Extract the [X, Y] coordinate from the center of the cell holding the provided text.  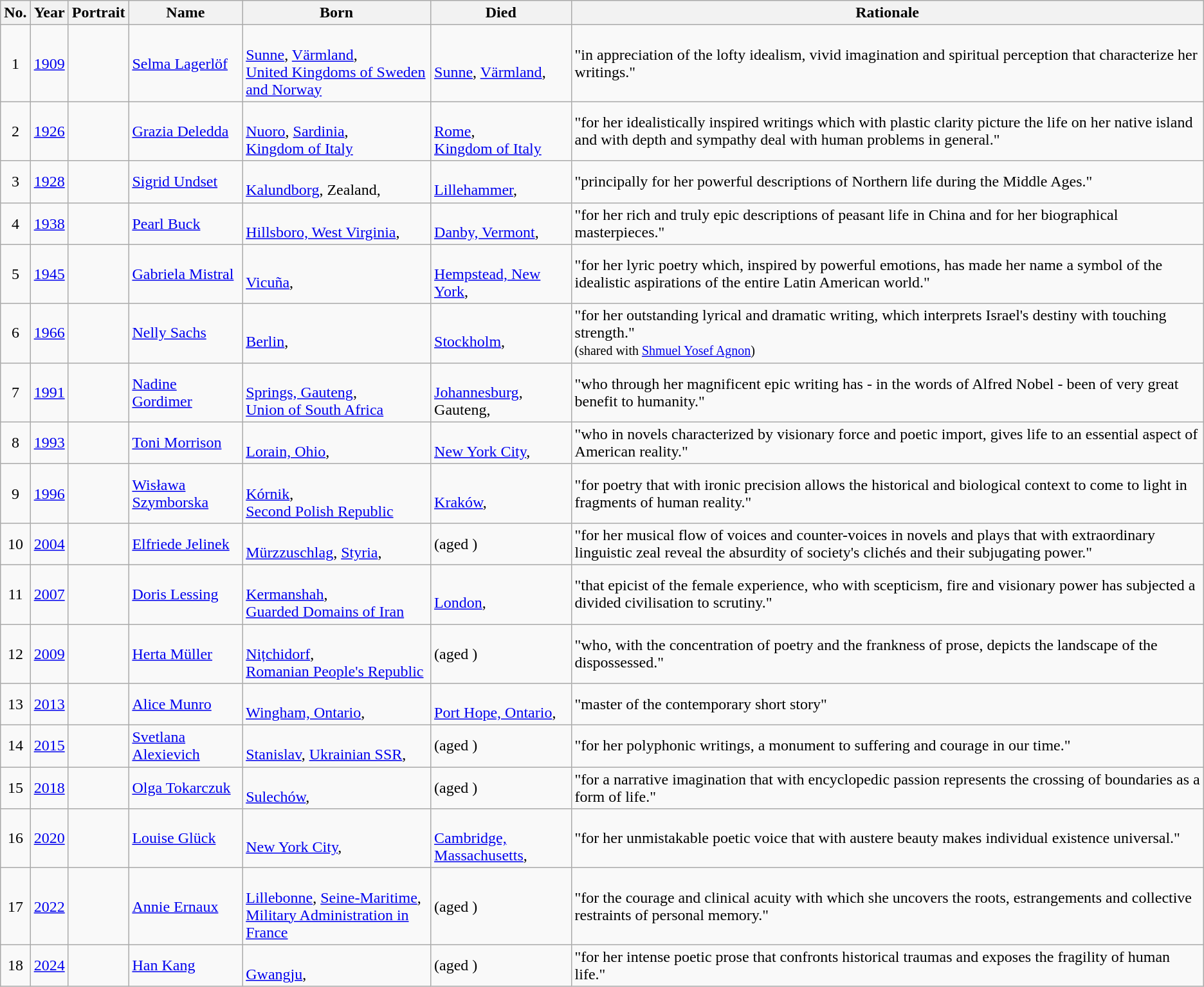
7 [15, 392]
Nelly Sachs [185, 333]
1993 [49, 442]
Stockholm, [501, 333]
Port Hope, Ontario, [501, 705]
"who through her magnificent epic writing has - in the words of Alfred Nobel - been of very great benefit to humanity." [888, 392]
18 [15, 966]
Kraków, [501, 493]
"who in novels characterized by visionary force and poetic import, gives life to an essential aspect of American reality." [888, 442]
Portrait [98, 13]
Herta Müller [185, 653]
Wingham, Ontario, [337, 705]
1 [15, 63]
2009 [49, 653]
Born [337, 13]
Year [49, 13]
Sunne, Värmland, United Kingdoms of Sweden and Norway [337, 63]
3 [15, 181]
1996 [49, 493]
9 [15, 493]
4 [15, 224]
Nuoro, Sardinia, Kingdom of Italy [337, 131]
Springs, Gauteng, Union of South Africa [337, 392]
Olga Tokarczuk [185, 788]
2013 [49, 705]
2020 [49, 838]
Cambridge, Massachusetts, [501, 838]
2024 [49, 966]
Nadine Gordimer [185, 392]
"for her polyphonic writings, a monument to suffering and courage in our time." [888, 746]
17 [15, 907]
Nițchidorf, Romanian People's Republic [337, 653]
"for her outstanding lyrical and dramatic writing, which interprets Israel's destiny with touching strength."(shared with Shmuel Yosef Agnon) [888, 333]
Hillsboro, West Virginia, [337, 224]
Annie Ernaux [185, 907]
London, [501, 594]
"principally for her powerful descriptions of Northern life during the Middle Ages." [888, 181]
2015 [49, 746]
Name [185, 13]
10 [15, 544]
5 [15, 274]
1945 [49, 274]
"for poetry that with ironic precision allows the historical and biological context to come to light in fragments of human reality." [888, 493]
2007 [49, 594]
"for a narrative imagination that with encyclopedic passion represents the crossing of boundaries as a form of life." [888, 788]
15 [15, 788]
Rome, Kingdom of Italy [501, 131]
Alice Munro [185, 705]
14 [15, 746]
Kermanshah, Guarded Domains of Iran [337, 594]
1909 [49, 63]
Louise Glück [185, 838]
Vicuña, [337, 274]
11 [15, 594]
No. [15, 13]
1926 [49, 131]
Lillehammer, [501, 181]
1928 [49, 181]
1938 [49, 224]
2 [15, 131]
Danby, Vermont, [501, 224]
Han Kang [185, 966]
2018 [49, 788]
Pearl Buck [185, 224]
Kalundborg, Zealand, [337, 181]
"that epicist of the female experience, who with scepticism, fire and visionary power has subjected a divided civilisation to scrutiny." [888, 594]
Johannesburg, Gauteng, [501, 392]
Doris Lessing [185, 594]
Stanislav, Ukrainian SSR, [337, 746]
2004 [49, 544]
Toni Morrison [185, 442]
"for the courage and clinical acuity with which she uncovers the roots, estrangements and collective restraints of personal memory." [888, 907]
2022 [49, 907]
Gabriela Mistral [185, 274]
Died [501, 13]
Sulechów, [337, 788]
13 [15, 705]
Grazia Deledda [185, 131]
"master of the contemporary short story" [888, 705]
Rationale [888, 13]
Kórnik, Second Polish Republic [337, 493]
"for her rich and truly epic descriptions of peasant life in China and for her biographical masterpieces." [888, 224]
Svetlana Alexievich [185, 746]
Gwangju, [337, 966]
1991 [49, 392]
Lorain, Ohio, [337, 442]
"in appreciation of the lofty idealism, vivid imagination and spiritual perception that characterize her writings." [888, 63]
"who, with the concentration of poetry and the frankness of prose, depicts the landscape of the dispossessed." [888, 653]
Wisława Szymborska [185, 493]
Berlin, [337, 333]
12 [15, 653]
Mürzzuschlag, Styria, [337, 544]
16 [15, 838]
"for her intense poetic prose that confronts historical traumas and exposes the fragility of human life." [888, 966]
Selma Lagerlöf [185, 63]
1966 [49, 333]
Elfriede Jelinek [185, 544]
Lillebonne, Seine-Maritime, Military Administration in France [337, 907]
6 [15, 333]
"for her unmistakable poetic voice that with austere beauty makes individual existence universal." [888, 838]
8 [15, 442]
Sigrid Undset [185, 181]
Sunne, Värmland, [501, 63]
Hempstead, New York, [501, 274]
